Determine the (x, y) coordinate at the center of the cell enclosing the given text.  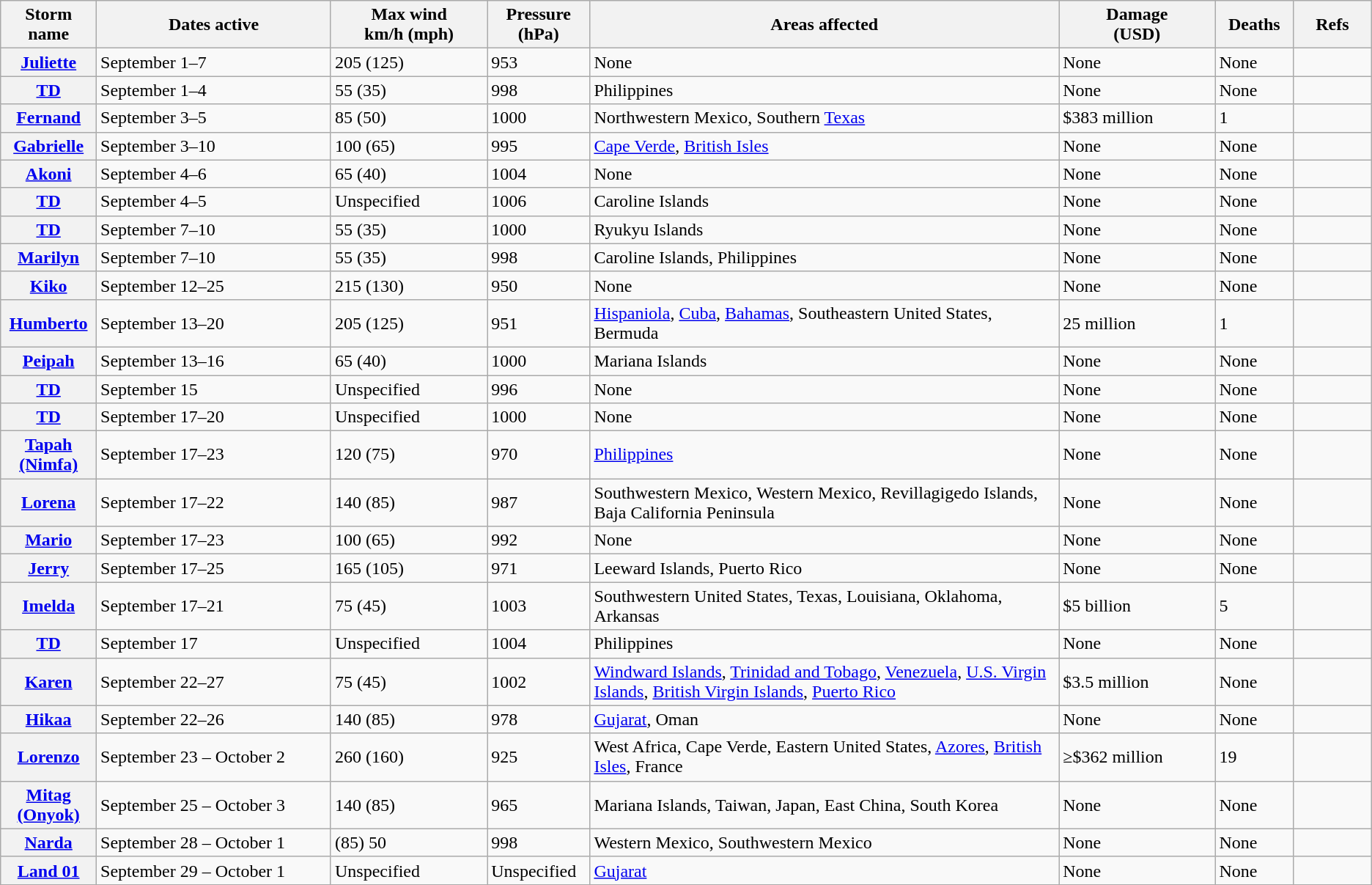
260 (160) (409, 757)
Pressure(hPa) (539, 25)
September 12–25 (214, 285)
978 (539, 719)
Karen (48, 682)
≥$362 million (1137, 757)
Juliette (48, 62)
970 (539, 455)
Gabrielle (48, 146)
September 17–20 (214, 417)
September 22–26 (214, 719)
Caroline Islands (825, 202)
5 (1255, 606)
Lorenzo (48, 757)
September 1–7 (214, 62)
Areas affected (825, 25)
951 (539, 323)
September 13–16 (214, 361)
Narda (48, 842)
85 (50) (409, 118)
Dates active (214, 25)
Mariana Islands (825, 361)
September 17 (214, 644)
Deaths (1255, 25)
Kiko (48, 285)
950 (539, 285)
953 (539, 62)
September 1–4 (214, 90)
215 (130) (409, 285)
Jerry (48, 568)
September 3–10 (214, 146)
Gujarat (825, 870)
Mariana Islands, Taiwan, Japan, East China, South Korea (825, 805)
Leeward Islands, Puerto Rico (825, 568)
1006 (539, 202)
Land 01 (48, 870)
Gujarat, Oman (825, 719)
987 (539, 503)
1002 (539, 682)
$3.5 million (1137, 682)
Hikaa (48, 719)
$383 million (1137, 118)
$5 billion (1137, 606)
September 4–5 (214, 202)
September 15 (214, 389)
Imelda (48, 606)
Refs (1332, 25)
Ryukyu Islands (825, 229)
971 (539, 568)
September 23 – October 2 (214, 757)
Cape Verde, British Isles (825, 146)
25 million (1137, 323)
Western Mexico, Southwestern Mexico (825, 842)
Southwestern Mexico, Western Mexico, Revillagigedo Islands, Baja California Peninsula (825, 503)
Fernand (48, 118)
September 3–5 (214, 118)
995 (539, 146)
120 (75) (409, 455)
Damage(USD) (1137, 25)
September 22–27 (214, 682)
19 (1255, 757)
Southwestern United States, Texas, Louisiana, Oklahoma, Arkansas (825, 606)
Max windkm/h (mph) (409, 25)
September 28 – October 1 (214, 842)
Windward Islands, Trinidad and Tobago, Venezuela, U.S. Virgin Islands, British Virgin Islands, Puerto Rico (825, 682)
September 4–6 (214, 174)
Lorena (48, 503)
West Africa, Cape Verde, Eastern United States, Azores, British Isles, France (825, 757)
Storm name (48, 25)
Marilyn (48, 257)
Tapah (Nimfa) (48, 455)
Peipah (48, 361)
996 (539, 389)
September 29 – October 1 (214, 870)
September 17–25 (214, 568)
165 (105) (409, 568)
Akoni (48, 174)
Mitag (Onyok) (48, 805)
965 (539, 805)
992 (539, 540)
September 13–20 (214, 323)
September 17–21 (214, 606)
September 25 – October 3 (214, 805)
Mario (48, 540)
Humberto (48, 323)
Hispaniola, Cuba, Bahamas, Southeastern United States, Bermuda (825, 323)
1003 (539, 606)
Northwestern Mexico, Southern Texas (825, 118)
Caroline Islands, Philippines (825, 257)
September 17–22 (214, 503)
925 (539, 757)
(85) 50 (409, 842)
